Return the [X, Y] coordinate for the center point of the cell that contains the specified text.  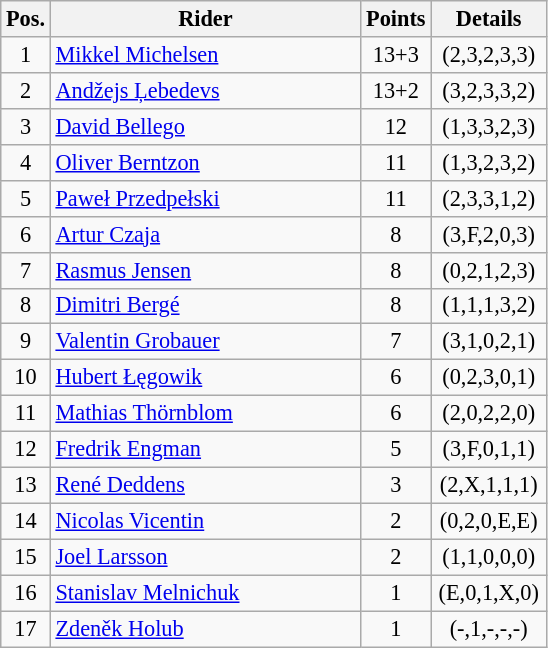
(3,F,0,1,1) [488, 450]
Stanislav Melnichuk [205, 593]
Oliver Berntzon [205, 162]
10 [26, 378]
13 [26, 485]
Dimitri Bergé [205, 306]
13+3 [396, 55]
(1,3,3,2,3) [488, 126]
Valentin Grobauer [205, 342]
(3,1,0,2,1) [488, 342]
(E,0,1,X,0) [488, 593]
9 [26, 342]
Fredrik Engman [205, 450]
Rasmus Jensen [205, 270]
Points [396, 19]
(3,F,2,0,3) [488, 234]
René Deddens [205, 485]
Zdeněk Holub [205, 629]
17 [26, 629]
13+2 [396, 90]
Pos. [26, 19]
(0,2,3,0,1) [488, 378]
Nicolas Vicentin [205, 521]
Artur Czaja [205, 234]
(2,0,2,2,0) [488, 414]
Rider [205, 19]
(2,3,2,3,3) [488, 55]
4 [26, 162]
14 [26, 521]
(1,1,1,3,2) [488, 306]
Hubert Łęgowik [205, 378]
Mathias Thörnblom [205, 414]
Paweł Przedpełski [205, 198]
(2,X,1,1,1) [488, 485]
Joel Larsson [205, 557]
15 [26, 557]
Details [488, 19]
(0,2,1,2,3) [488, 270]
(-,1,-,-,-) [488, 629]
(2,3,3,1,2) [488, 198]
(1,3,2,3,2) [488, 162]
Mikkel Michelsen [205, 55]
(0,2,0,E,E) [488, 521]
(1,1,0,0,0) [488, 557]
16 [26, 593]
Andžejs Ļebedevs [205, 90]
David Bellego [205, 126]
(3,2,3,3,2) [488, 90]
